Extract the [X, Y] coordinate from the center of the cell holding the provided text.  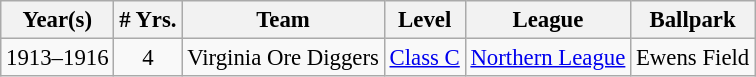
Northern League [548, 58]
Ballpark [693, 20]
Virginia Ore Diggers [283, 58]
Ewens Field [693, 58]
1913–1916 [58, 58]
League [548, 20]
Team [283, 20]
Level [424, 20]
4 [148, 58]
Year(s) [58, 20]
# Yrs. [148, 20]
Class C [424, 58]
